Locate the cell with the specified text and output its [x, y] center coordinate. 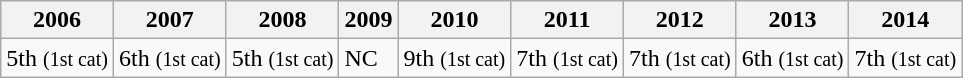
2006 [58, 20]
9th (1st cat) [454, 58]
2009 [368, 20]
2013 [792, 20]
2008 [282, 20]
NC [368, 58]
2010 [454, 20]
2014 [906, 20]
2011 [568, 20]
2012 [680, 20]
2007 [170, 20]
